Scan for the cell matching the given text and deliver its (X, Y) coordinate at center. 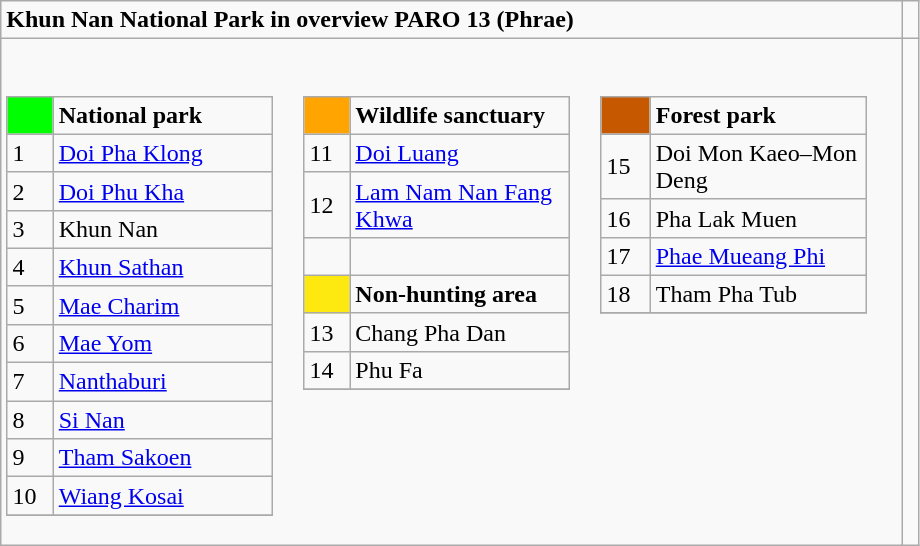
National park (162, 115)
4 (30, 267)
Nanthaburi (162, 382)
Si Nan (162, 420)
9 (30, 458)
8 (30, 420)
17 (626, 256)
Doi Luang (460, 153)
11 (327, 153)
Tham Sakoen (162, 458)
12 (327, 204)
3 (30, 229)
Mae Yom (162, 343)
Khun Nan National Park in overview PARO 13 (Phrae) (452, 20)
Khun Sathan (162, 267)
Phae Mueang Phi (758, 256)
5 (30, 305)
Doi Phu Kha (162, 191)
Pha Lak Muen (758, 218)
1 (30, 153)
Doi Mon Kaeo–Mon Deng (758, 166)
Lam Nam Nan Fang Khwa (460, 204)
7 (30, 382)
Wiang Kosai (162, 496)
10 (30, 496)
13 (327, 332)
2 (30, 191)
Non-hunting area (460, 294)
Tham Pha Tub (758, 294)
16 (626, 218)
Mae Charim (162, 305)
Chang Pha Dan (460, 332)
18 (626, 294)
Wildlife sanctuary (460, 115)
6 (30, 343)
15 (626, 166)
Khun Nan (162, 229)
Doi Pha Klong (162, 153)
Phu Fa (460, 370)
14 (327, 370)
Forest park (758, 115)
